For the text-containing cell, return its midpoint in [X, Y] coordinate format. 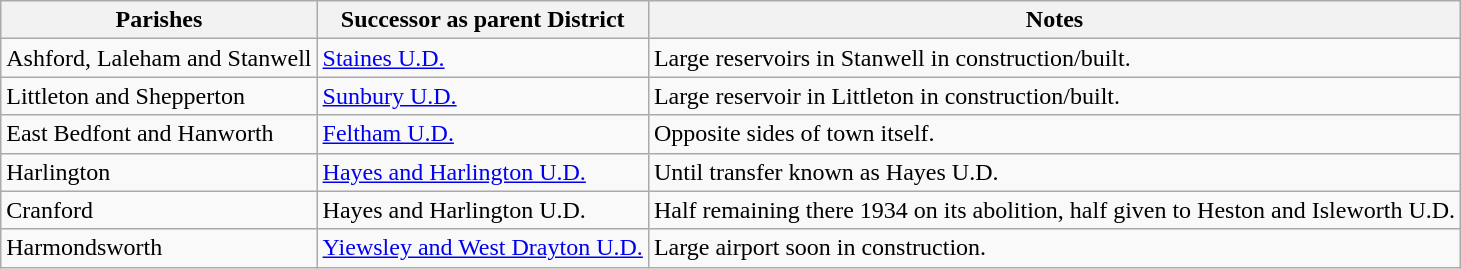
Notes [1054, 20]
Harmondsworth [159, 248]
East Bedfont and Hanworth [159, 134]
Large airport soon in construction. [1054, 248]
Until transfer known as Hayes U.D. [1054, 172]
Large reservoirs in Stanwell in construction/built. [1054, 58]
Successor as parent District [482, 20]
Opposite sides of town itself. [1054, 134]
Half remaining there 1934 on its abolition, half given to Heston and Isleworth U.D. [1054, 210]
Parishes [159, 20]
Large reservoir in Littleton in construction/built. [1054, 96]
Littleton and Shepperton [159, 96]
Staines U.D. [482, 58]
Harlington [159, 172]
Ashford, Laleham and Stanwell [159, 58]
Feltham U.D. [482, 134]
Yiewsley and West Drayton U.D. [482, 248]
Sunbury U.D. [482, 96]
Cranford [159, 210]
